Determine the [X, Y] coordinate at the center of the cell enclosing the given text.  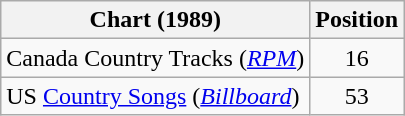
US Country Songs (Billboard) [156, 96]
Chart (1989) [156, 20]
53 [357, 96]
Position [357, 20]
16 [357, 58]
Canada Country Tracks (RPM) [156, 58]
